Capture the cell that displays the provided text and extract its [x, y] central coordinate. 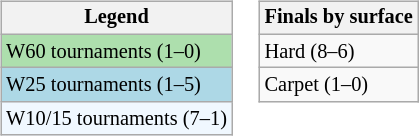
W25 tournaments (1–5) [116, 85]
Hard (8–6) [339, 51]
Finals by surface [339, 18]
Carpet (1–0) [339, 85]
W10/15 tournaments (7–1) [116, 119]
Legend [116, 18]
W60 tournaments (1–0) [116, 51]
